Return (x, y) of the center of cell containing provided text 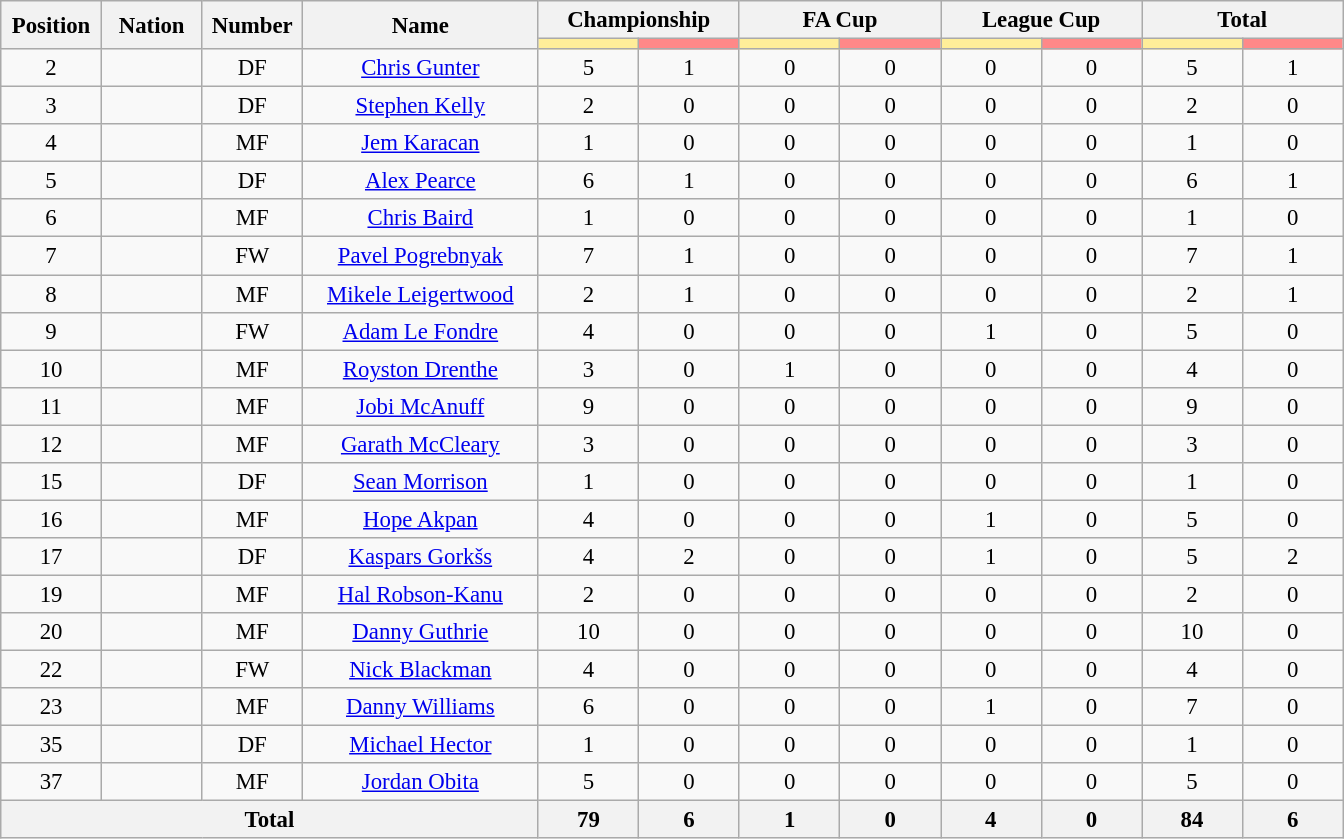
Danny Williams (421, 707)
Name (421, 25)
Championship (638, 20)
Danny Guthrie (421, 632)
Hope Akpan (421, 519)
17 (52, 557)
Nation (152, 25)
Jem Karacan (421, 143)
84 (1192, 820)
12 (52, 444)
20 (52, 632)
19 (52, 594)
Mikele Leigertwood (421, 294)
35 (52, 745)
Nick Blackman (421, 670)
16 (52, 519)
22 (52, 670)
Alex Pearce (421, 181)
Position (52, 25)
FA Cup (840, 20)
Royston Drenthe (421, 369)
Pavel Pogrebnyak (421, 256)
Number (252, 25)
11 (52, 406)
Hal Robson-Kanu (421, 594)
23 (52, 707)
Garath McCleary (421, 444)
Jobi McAnuff (421, 406)
Stephen Kelly (421, 106)
8 (52, 294)
Chris Baird (421, 219)
Michael Hector (421, 745)
37 (52, 782)
Kaspars Gorkšs (421, 557)
15 (52, 482)
Chris Gunter (421, 68)
79 (588, 820)
Adam Le Fondre (421, 331)
Jordan Obita (421, 782)
Sean Morrison (421, 482)
League Cup (1040, 20)
